For the text-containing cell, return its midpoint in [x, y] coordinate format. 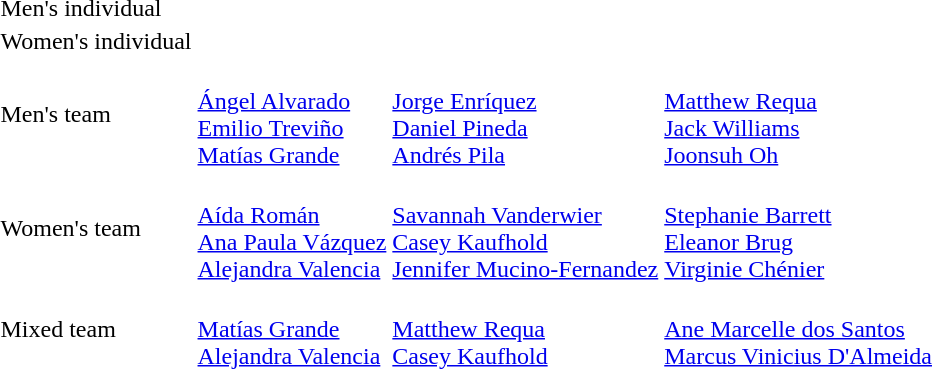
Savannah VanderwierCasey KaufholdJennifer Mucino-Fernandez [526, 228]
Aída RománAna Paula VázquezAlejandra Valencia [292, 228]
Jorge EnríquezDaniel PinedaAndrés Pila [526, 114]
Ángel AlvaradoEmilio TreviñoMatías Grande [292, 114]
